For the text-containing cell, return its midpoint in [x, y] coordinate format. 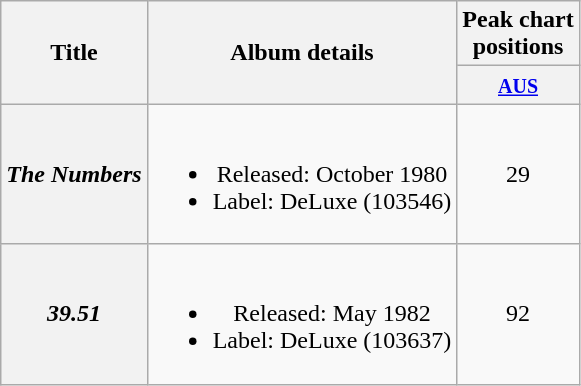
29 [518, 174]
Album details [302, 52]
39.51 [74, 314]
Peak chartpositions [518, 34]
The Numbers [74, 174]
Released: May 1982Label: DeLuxe (103637) [302, 314]
Released: October 1980Label: DeLuxe (103546) [302, 174]
AUS [518, 85]
92 [518, 314]
Title [74, 52]
